Determine the [X, Y] coordinate at the center of the cell enclosing the given text.  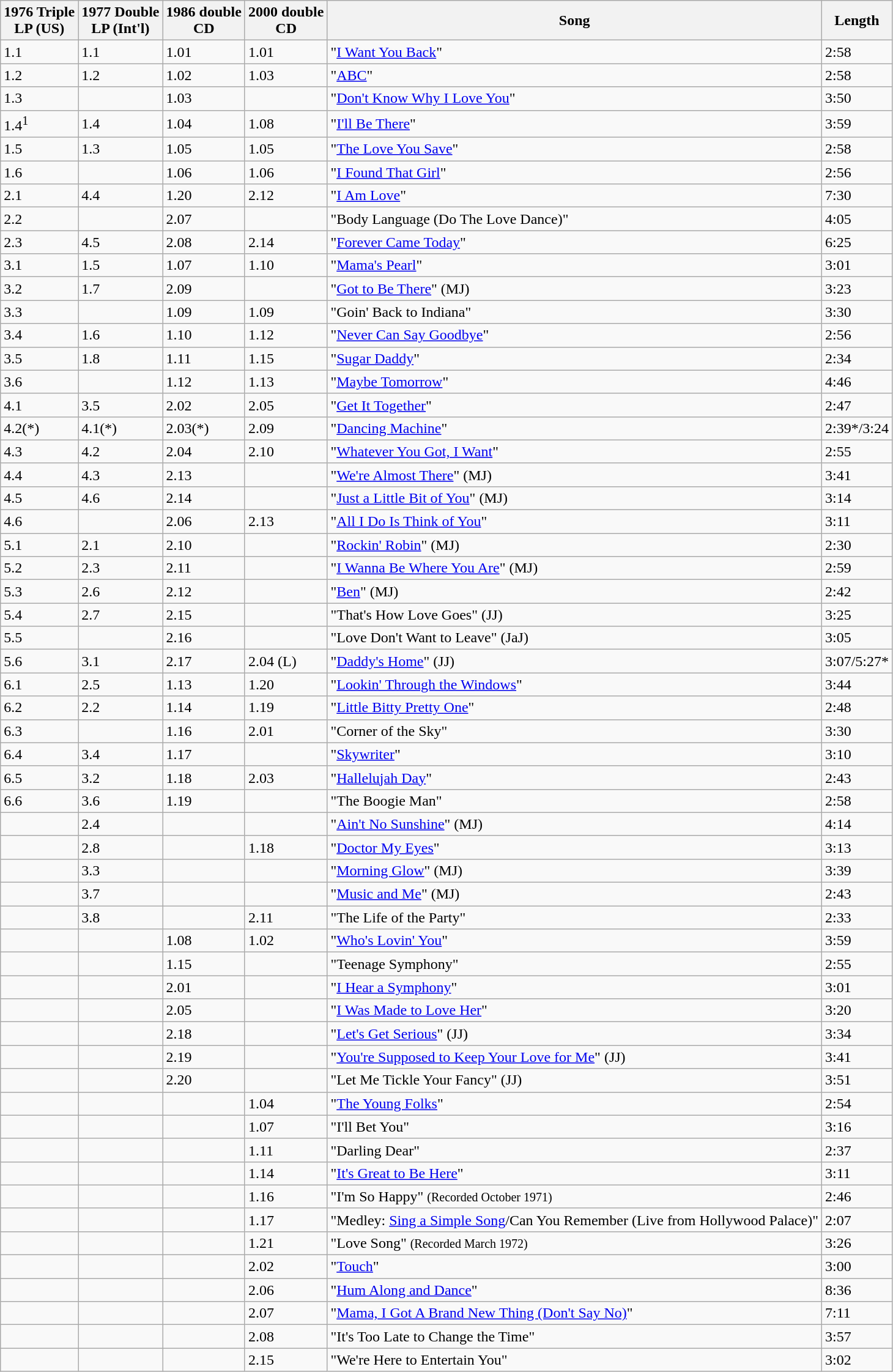
"Never Can Say Goodbye" [575, 335]
3:44 [856, 684]
1.8 [120, 358]
"I'm So Happy" (Recorded October 1971) [575, 1196]
"I'll Be There" [575, 124]
3:25 [856, 615]
2:42 [856, 591]
6:25 [856, 242]
Song [575, 21]
3:20 [856, 1010]
"Little Bitty Pretty One" [575, 708]
"Touch" [575, 1267]
7:30 [856, 196]
7:11 [856, 1313]
2.19 [204, 1057]
4.2(*) [39, 428]
3:51 [856, 1080]
3:14 [856, 498]
2.6 [120, 591]
4.2 [120, 451]
"Morning Glow" (MJ) [575, 870]
"The Life of the Party" [575, 918]
"It's Too Late to Change the Time" [575, 1337]
"I Hear a Symphony" [575, 987]
1.41 [39, 124]
"Ben" (MJ) [575, 591]
6.4 [39, 754]
5.2 [39, 568]
"The Love You Save" [575, 149]
"Forever Came Today" [575, 242]
"Goin' Back to Indiana" [575, 312]
"I Wanna Be Where You Are" (MJ) [575, 568]
2:48 [856, 708]
2.04 [204, 451]
2.18 [204, 1034]
"You're Supposed to Keep Your Love for Me" (JJ) [575, 1057]
"Medley: Sing a Simple Song/Can You Remember (Live from Hollywood Palace)" [575, 1220]
Length [856, 21]
2.20 [204, 1080]
"Love Song" (Recorded March 1972) [575, 1243]
"Music and Me" (MJ) [575, 894]
3:07/5:27* [856, 661]
"I Am Love" [575, 196]
2.03 [286, 777]
2:30 [856, 545]
"The Boogie Man" [575, 801]
"Lookin' Through the Windows" [575, 684]
2.5 [120, 684]
2000 double CD [286, 21]
"Got to Be There" (MJ) [575, 289]
2:59 [856, 568]
5.1 [39, 545]
5.6 [39, 661]
2:39*/3:24 [856, 428]
3:13 [856, 847]
4:14 [856, 824]
"I Was Made to Love Her" [575, 1010]
2:07 [856, 1220]
2:47 [856, 405]
"It's Great to Be Here" [575, 1173]
8:36 [856, 1290]
2.16 [204, 638]
"Sugar Daddy" [575, 358]
2.04 (L) [286, 661]
2.7 [120, 615]
3:23 [856, 289]
"Don't Know Why I Love You" [575, 98]
"Just a Little Bit of You" (MJ) [575, 498]
2.03(*) [204, 428]
"Let Me Tickle Your Fancy" (JJ) [575, 1080]
2:37 [856, 1150]
"I Want You Back" [575, 52]
2:46 [856, 1196]
6.2 [39, 708]
3.8 [120, 918]
3.7 [120, 894]
"Maybe Tomorrow" [575, 382]
2.8 [120, 847]
"We're Here to Entertain You" [575, 1360]
"I Found That Girl" [575, 172]
4:46 [856, 382]
"Who's Lovin' You" [575, 941]
3:50 [856, 98]
3:05 [856, 638]
2:54 [856, 1103]
1.4 [120, 124]
"Skywriter" [575, 754]
"I'll Bet You" [575, 1127]
"That's How Love Goes" (JJ) [575, 615]
3:26 [856, 1243]
"Darling Dear" [575, 1150]
3:39 [856, 870]
"Daddy's Home" (JJ) [575, 661]
1976 Triple LP (US) [39, 21]
"Teenage Symphony" [575, 964]
3:16 [856, 1127]
"ABC" [575, 75]
"Let's Get Serious" (JJ) [575, 1034]
5.3 [39, 591]
"All I Do Is Think of You" [575, 522]
6.1 [39, 684]
"Mama's Pearl" [575, 265]
5.5 [39, 638]
2:33 [856, 918]
"Dancing Machine" [575, 428]
"Hallelujah Day" [575, 777]
"Hum Along and Dance" [575, 1290]
"Whatever You Got, I Want" [575, 451]
"Ain't No Sunshine" (MJ) [575, 824]
"Get It Together" [575, 405]
3:57 [856, 1337]
"Corner of the Sky" [575, 731]
1977 Double LP (Int'l) [120, 21]
"We're Almost There" (MJ) [575, 475]
"Body Language (Do The Love Dance)" [575, 219]
"The Young Folks" [575, 1103]
2:34 [856, 358]
2.17 [204, 661]
3:02 [856, 1360]
3:34 [856, 1034]
3:10 [856, 754]
"Doctor My Eyes" [575, 847]
1.7 [120, 289]
6.6 [39, 801]
5.4 [39, 615]
1986 double CD [204, 21]
4.1 [39, 405]
6.3 [39, 731]
4:05 [856, 219]
4.1(*) [120, 428]
"Mama, I Got A Brand New Thing (Don't Say No)" [575, 1313]
3:00 [856, 1267]
6.5 [39, 777]
"Rockin' Robin" (MJ) [575, 545]
2.4 [120, 824]
1.21 [286, 1243]
"Love Don't Want to Leave" (JaJ) [575, 638]
